For the text-containing cell, return its midpoint in (X, Y) coordinate format. 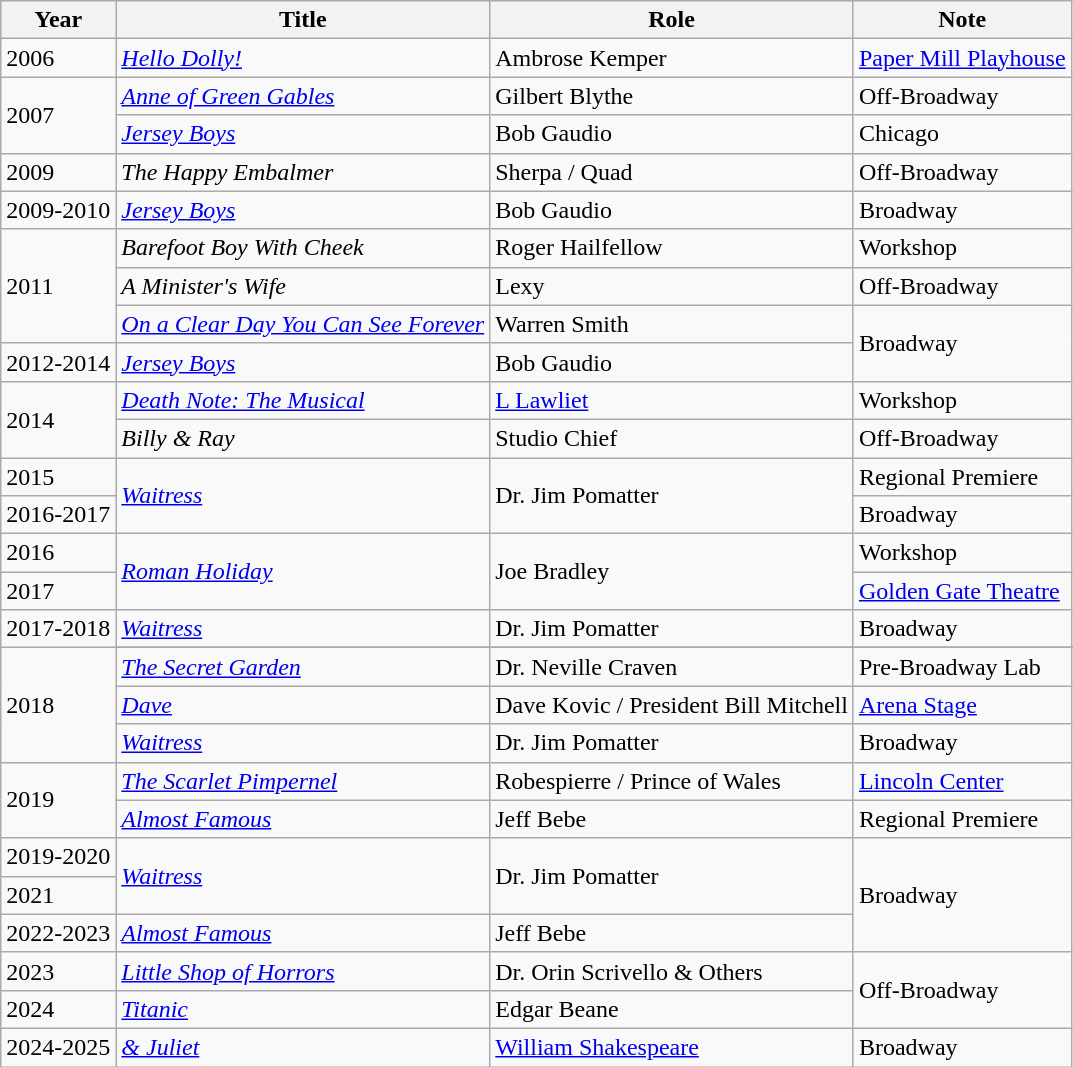
2022-2023 (58, 933)
Gilbert Blythe (672, 96)
Lincoln Center (962, 781)
Studio Chief (672, 438)
Titanic (303, 1009)
2009 (58, 172)
Edgar Beane (672, 1009)
Year (58, 20)
Note (962, 20)
2024-2025 (58, 1047)
2024 (58, 1009)
Dr. Orin Scrivello & Others (672, 971)
Chicago (962, 134)
Title (303, 20)
Billy & Ray (303, 438)
The Happy Embalmer (303, 172)
Pre-Broadway Lab (962, 667)
Dave Kovic / President Bill Mitchell (672, 705)
Dr. Neville Craven (672, 667)
& Juliet (303, 1047)
Golden Gate Theatre (962, 591)
Arena Stage (962, 705)
A Minister's Wife (303, 286)
2015 (58, 477)
Sherpa / Quad (672, 172)
William Shakespeare (672, 1047)
Death Note: The Musical (303, 400)
Joe Bradley (672, 572)
Paper Mill Playhouse (962, 58)
2009-2010 (58, 210)
2021 (58, 895)
2017-2018 (58, 629)
On a Clear Day You Can See Forever (303, 324)
Little Shop of Horrors (303, 971)
2019-2020 (58, 857)
Warren Smith (672, 324)
Ambrose Kemper (672, 58)
2014 (58, 419)
Barefoot Boy With Cheek (303, 248)
Roman Holiday (303, 572)
2023 (58, 971)
2006 (58, 58)
2012-2014 (58, 362)
2016-2017 (58, 515)
Dave (303, 705)
Robespierre / Prince of Wales (672, 781)
2017 (58, 591)
2011 (58, 286)
2016 (58, 553)
2018 (58, 705)
The Scarlet Pimpernel (303, 781)
Anne of Green Gables (303, 96)
The Secret Garden (303, 667)
L Lawliet (672, 400)
2019 (58, 800)
2007 (58, 115)
Lexy (672, 286)
Role (672, 20)
Hello Dolly! (303, 58)
Roger Hailfellow (672, 248)
